Detect which cell encompasses the target text, then output its (X, Y) center coordinate. 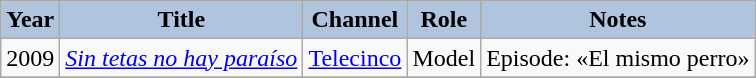
Channel (355, 20)
Telecinco (355, 58)
2009 (30, 58)
Notes (618, 20)
Role (444, 20)
Episode: «El mismo perro» (618, 58)
Title (182, 20)
Sin tetas no hay paraíso (182, 58)
Year (30, 20)
Model (444, 58)
